Return (x, y) of the center of cell containing provided text 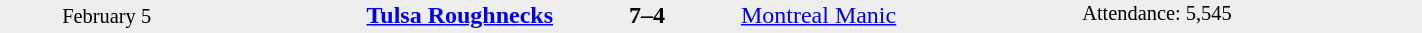
7–4 (648, 15)
Montreal Manic (910, 15)
Attendance: 5,545 (1252, 16)
February 5 (106, 16)
Tulsa Roughnecks (384, 15)
